Return [X, Y] of the center of cell containing provided text 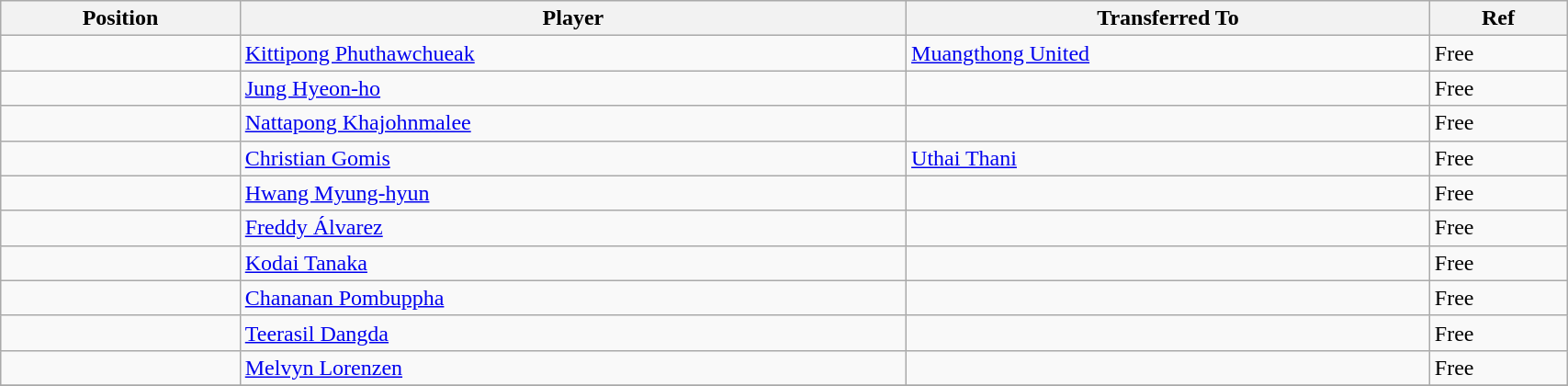
Kittipong Phuthawchueak [573, 53]
Uthai Thani [1168, 158]
Position [120, 18]
Ref [1497, 18]
Melvyn Lorenzen [573, 368]
Transferred To [1168, 18]
Christian Gomis [573, 158]
Hwang Myung-hyun [573, 193]
Kodai Tanaka [573, 263]
Jung Hyeon-ho [573, 88]
Teerasil Dangda [573, 333]
Freddy Álvarez [573, 228]
Chananan Pombuppha [573, 298]
Muangthong United [1168, 53]
Player [573, 18]
Nattapong Khajohnmalee [573, 123]
